Detect which cell encompasses the target text, then output its (x, y) center coordinate. 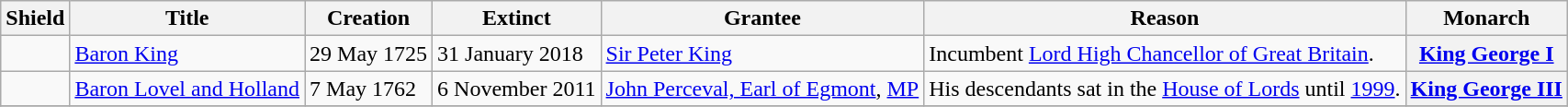
Monarch (1486, 18)
31 January 2018 (516, 53)
Reason (1165, 18)
Title (187, 18)
Baron King (187, 53)
Grantee (762, 18)
His descendants sat in the House of Lords until 1999. (1165, 89)
7 May 1762 (369, 89)
Baron Lovel and Holland (187, 89)
6 November 2011 (516, 89)
King George III (1486, 89)
Sir Peter King (762, 53)
John Perceval, Earl of Egmont, MP (762, 89)
Incumbent Lord High Chancellor of Great Britain. (1165, 53)
29 May 1725 (369, 53)
Extinct (516, 18)
Shield (35, 18)
Creation (369, 18)
King George I (1486, 53)
